Determine the [x, y] coordinate at the center of the cell enclosing the given text.  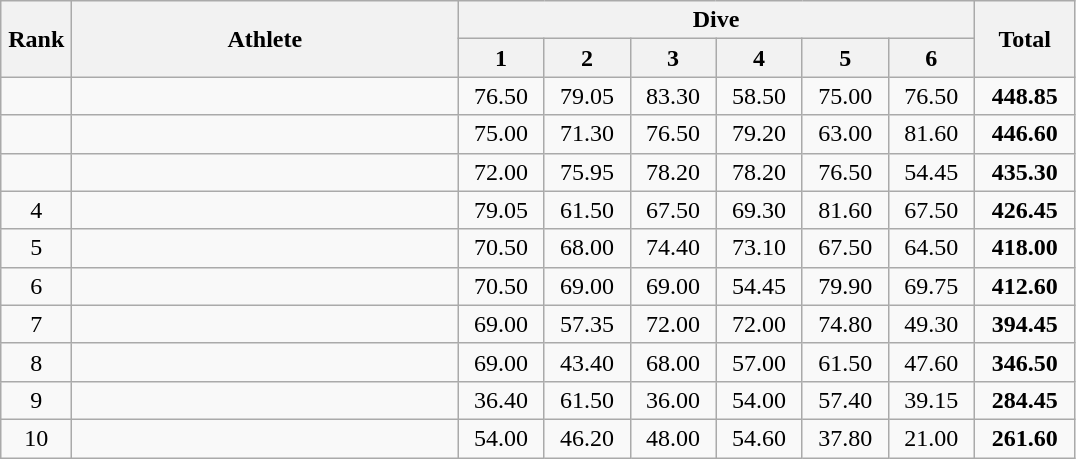
Dive [716, 20]
Athlete [265, 39]
412.60 [1024, 286]
261.60 [1024, 438]
48.00 [673, 438]
Rank [36, 39]
58.50 [759, 96]
74.80 [845, 324]
79.90 [845, 286]
47.60 [931, 362]
74.40 [673, 248]
346.50 [1024, 362]
83.30 [673, 96]
57.40 [845, 400]
46.20 [587, 438]
69.30 [759, 210]
9 [36, 400]
37.80 [845, 438]
446.60 [1024, 134]
71.30 [587, 134]
3 [673, 58]
73.10 [759, 248]
394.45 [1024, 324]
49.30 [931, 324]
2 [587, 58]
21.00 [931, 438]
75.95 [587, 172]
1 [501, 58]
284.45 [1024, 400]
448.85 [1024, 96]
36.40 [501, 400]
79.20 [759, 134]
10 [36, 438]
435.30 [1024, 172]
64.50 [931, 248]
39.15 [931, 400]
43.40 [587, 362]
54.60 [759, 438]
Total [1024, 39]
426.45 [1024, 210]
418.00 [1024, 248]
69.75 [931, 286]
57.35 [587, 324]
57.00 [759, 362]
36.00 [673, 400]
8 [36, 362]
63.00 [845, 134]
7 [36, 324]
